Search for the cell housing the specified text and yield its [x, y] center coordinate. 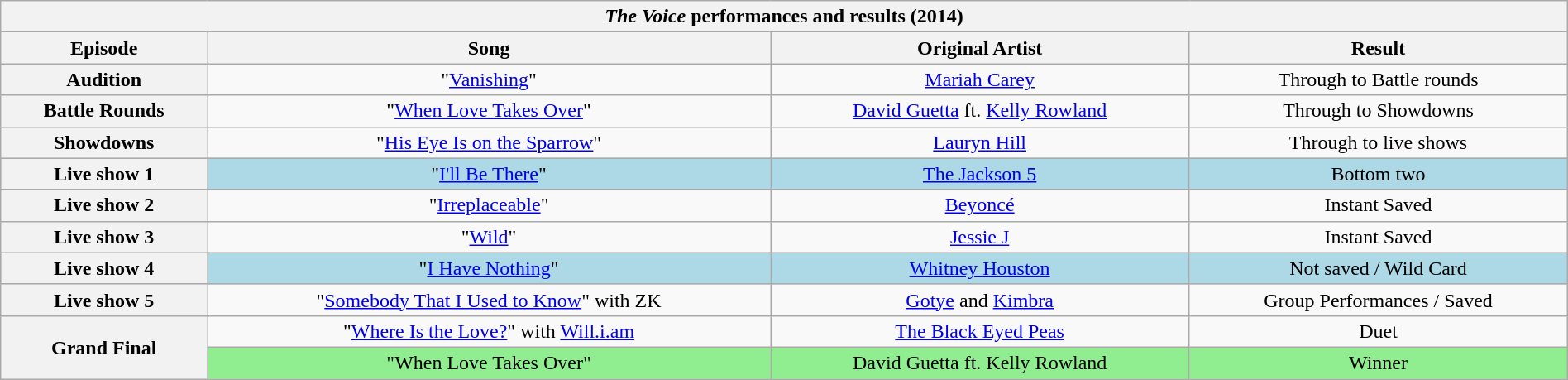
Battle Rounds [104, 111]
Whitney Houston [980, 268]
The Black Eyed Peas [980, 331]
Winner [1378, 363]
Live show 3 [104, 237]
Live show 5 [104, 300]
Live show 2 [104, 205]
"I Have Nothing" [490, 268]
Live show 4 [104, 268]
"Vanishing" [490, 79]
"Where Is the Love?" with Will.i.am [490, 331]
Result [1378, 48]
Lauryn Hill [980, 142]
Through to Battle rounds [1378, 79]
Through to Showdowns [1378, 111]
Original Artist [980, 48]
The Voice performances and results (2014) [784, 17]
Jessie J [980, 237]
Bottom two [1378, 174]
Through to live shows [1378, 142]
Audition [104, 79]
"I'll Be There" [490, 174]
Mariah Carey [980, 79]
Gotye and Kimbra [980, 300]
"Wild" [490, 237]
Episode [104, 48]
The Jackson 5 [980, 174]
Live show 1 [104, 174]
Showdowns [104, 142]
"Somebody That I Used to Know" with ZK [490, 300]
Grand Final [104, 347]
Group Performances / Saved [1378, 300]
Not saved / Wild Card [1378, 268]
"His Eye Is on the Sparrow" [490, 142]
Duet [1378, 331]
Song [490, 48]
Beyoncé [980, 205]
"Irreplaceable" [490, 205]
